Return (x, y) of the center of cell containing provided text 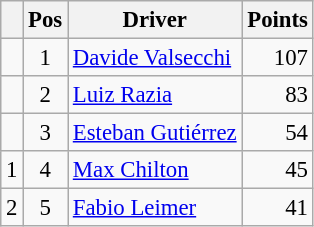
4 (46, 170)
Luiz Razia (155, 95)
Fabio Leimer (155, 208)
45 (278, 170)
3 (46, 133)
83 (278, 95)
Esteban Gutiérrez (155, 133)
Max Chilton (155, 170)
Pos (46, 20)
54 (278, 133)
107 (278, 58)
Points (278, 20)
41 (278, 208)
Driver (155, 20)
5 (46, 208)
Davide Valsecchi (155, 58)
